Extract the (X, Y) coordinate from the center of the cell holding the provided text.  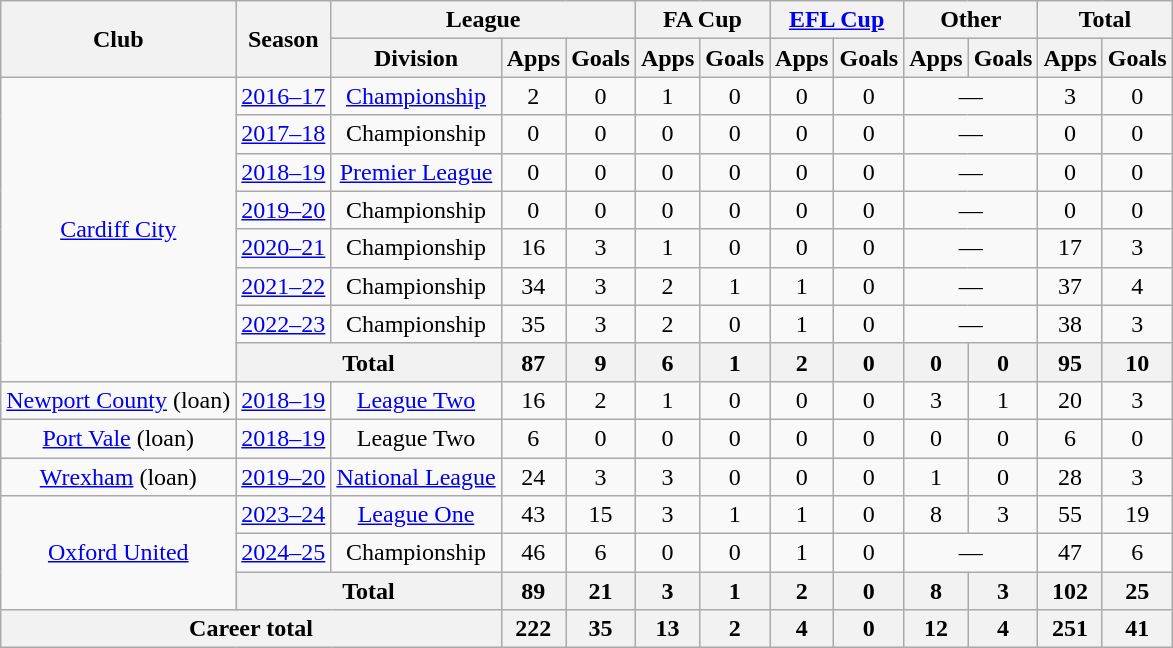
Club (118, 39)
12 (936, 629)
25 (1137, 591)
Premier League (416, 172)
43 (533, 515)
2016–17 (284, 96)
24 (533, 477)
Port Vale (loan) (118, 438)
28 (1070, 477)
National League (416, 477)
20 (1070, 400)
FA Cup (702, 20)
League One (416, 515)
League (483, 20)
2023–24 (284, 515)
251 (1070, 629)
Career total (251, 629)
Wrexham (loan) (118, 477)
34 (533, 286)
19 (1137, 515)
87 (533, 362)
9 (601, 362)
41 (1137, 629)
102 (1070, 591)
Other (971, 20)
2022–23 (284, 324)
37 (1070, 286)
2017–18 (284, 134)
Oxford United (118, 553)
Cardiff City (118, 229)
21 (601, 591)
46 (533, 553)
17 (1070, 248)
13 (667, 629)
89 (533, 591)
222 (533, 629)
2020–21 (284, 248)
15 (601, 515)
55 (1070, 515)
EFL Cup (837, 20)
95 (1070, 362)
38 (1070, 324)
47 (1070, 553)
10 (1137, 362)
Newport County (loan) (118, 400)
Division (416, 58)
Season (284, 39)
2024–25 (284, 553)
2021–22 (284, 286)
